Find where the given text appears and provide that cell's center as [X, Y] coordinate. 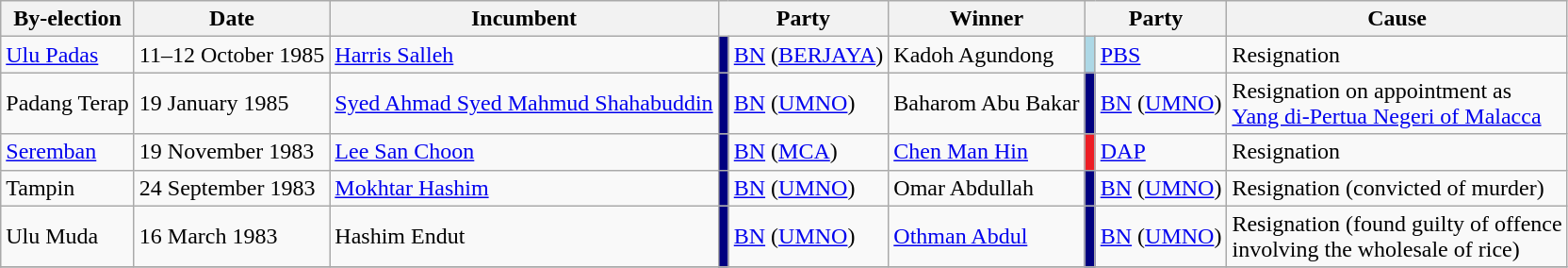
Kadoh Agundong [987, 55]
Hashim Endut [524, 236]
Date [232, 19]
16 March 1983 [232, 236]
Padang Terap [68, 104]
Omar Abdullah [987, 188]
Tampin [68, 188]
Syed Ahmad Syed Mahmud Shahabuddin [524, 104]
BN (MCA) [808, 152]
PBS [1161, 55]
By-election [68, 19]
Lee San Choon [524, 152]
Incumbent [524, 19]
Ulu Padas [68, 55]
Seremban [68, 152]
19 November 1983 [232, 152]
BN (BERJAYA) [808, 55]
DAP [1161, 152]
Chen Man Hin [987, 152]
Resignation on appointment asYang di-Pertua Negeri of Malacca [1396, 104]
Resignation (convicted of murder) [1396, 188]
Ulu Muda [68, 236]
24 September 1983 [232, 188]
Winner [987, 19]
11–12 October 1985 [232, 55]
Resignation (found guilty of offence involving the wholesale of rice) [1396, 236]
19 January 1985 [232, 104]
Othman Abdul [987, 236]
Baharom Abu Bakar [987, 104]
Mokhtar Hashim [524, 188]
Cause [1396, 19]
Harris Salleh [524, 55]
